Provide the [x, y] coordinate of the cell's center where the given text is located.  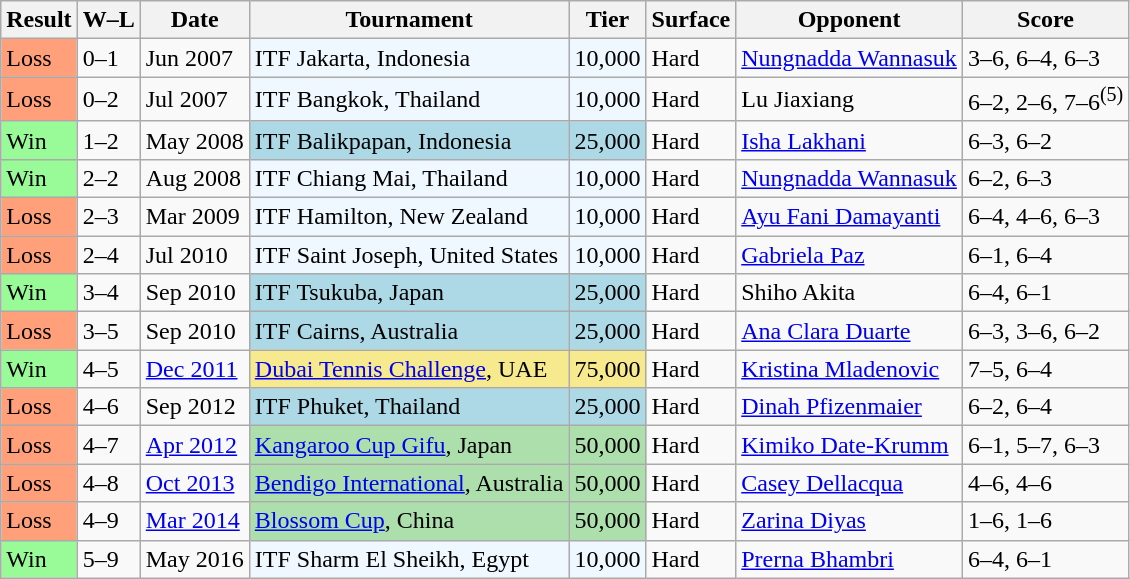
6–3, 3–6, 6–2 [1045, 331]
Result [39, 20]
ITF Sharm El Sheikh, Egypt [409, 559]
2–2 [108, 178]
0–1 [108, 58]
Tournament [409, 20]
6–2, 2–6, 7–6(5) [1045, 100]
W–L [108, 20]
3–6, 6–4, 6–3 [1045, 58]
ITF Balikpapan, Indonesia [409, 140]
Apr 2012 [194, 445]
4–9 [108, 521]
Mar 2014 [194, 521]
6–2, 6–4 [1045, 407]
0–2 [108, 100]
ITF Bangkok, Thailand [409, 100]
Dec 2011 [194, 369]
4–7 [108, 445]
75,000 [608, 369]
Jun 2007 [194, 58]
Bendigo International, Australia [409, 483]
1–6, 1–6 [1045, 521]
Aug 2008 [194, 178]
Kristina Mladenovic [850, 369]
Ayu Fani Damayanti [850, 217]
May 2016 [194, 559]
Isha Lakhani [850, 140]
4–6 [108, 407]
Kimiko Date-Krumm [850, 445]
Tier [608, 20]
ITF Jakarta, Indonesia [409, 58]
ITF Hamilton, New Zealand [409, 217]
ITF Cairns, Australia [409, 331]
Jul 2007 [194, 100]
4–8 [108, 483]
Blossom Cup, China [409, 521]
Mar 2009 [194, 217]
Ana Clara Duarte [850, 331]
1–2 [108, 140]
Jul 2010 [194, 255]
Dubai Tennis Challenge, UAE [409, 369]
Opponent [850, 20]
7–5, 6–4 [1045, 369]
5–9 [108, 559]
Sep 2012 [194, 407]
6–1, 6–4 [1045, 255]
Gabriela Paz [850, 255]
Score [1045, 20]
Surface [691, 20]
4–6, 4–6 [1045, 483]
Prerna Bhambri [850, 559]
4–5 [108, 369]
Shiho Akita [850, 293]
6–1, 5–7, 6–3 [1045, 445]
2–3 [108, 217]
2–4 [108, 255]
ITF Tsukuba, Japan [409, 293]
ITF Chiang Mai, Thailand [409, 178]
Kangaroo Cup Gifu, Japan [409, 445]
3–5 [108, 331]
6–2, 6–3 [1045, 178]
6–3, 6–2 [1045, 140]
May 2008 [194, 140]
ITF Saint Joseph, United States [409, 255]
Oct 2013 [194, 483]
Lu Jiaxiang [850, 100]
6–4, 4–6, 6–3 [1045, 217]
Zarina Diyas [850, 521]
ITF Phuket, Thailand [409, 407]
Date [194, 20]
Casey Dellacqua [850, 483]
Dinah Pfizenmaier [850, 407]
3–4 [108, 293]
